Scan for the cell matching the given text and deliver its [x, y] coordinate at center. 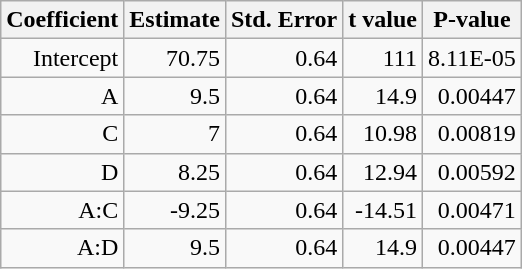
0.00592 [472, 172]
8.25 [175, 172]
Estimate [175, 20]
Coefficient [62, 20]
-14.51 [383, 210]
0.00819 [472, 134]
Std. Error [284, 20]
70.75 [175, 58]
111 [383, 58]
C [62, 134]
8.11E-05 [472, 58]
A:D [62, 248]
t value [383, 20]
A [62, 96]
12.94 [383, 172]
10.98 [383, 134]
A:C [62, 210]
P-value [472, 20]
7 [175, 134]
Intercept [62, 58]
0.00471 [472, 210]
-9.25 [175, 210]
D [62, 172]
